Return the [X, Y] coordinate for the center point of the cell that contains the specified text.  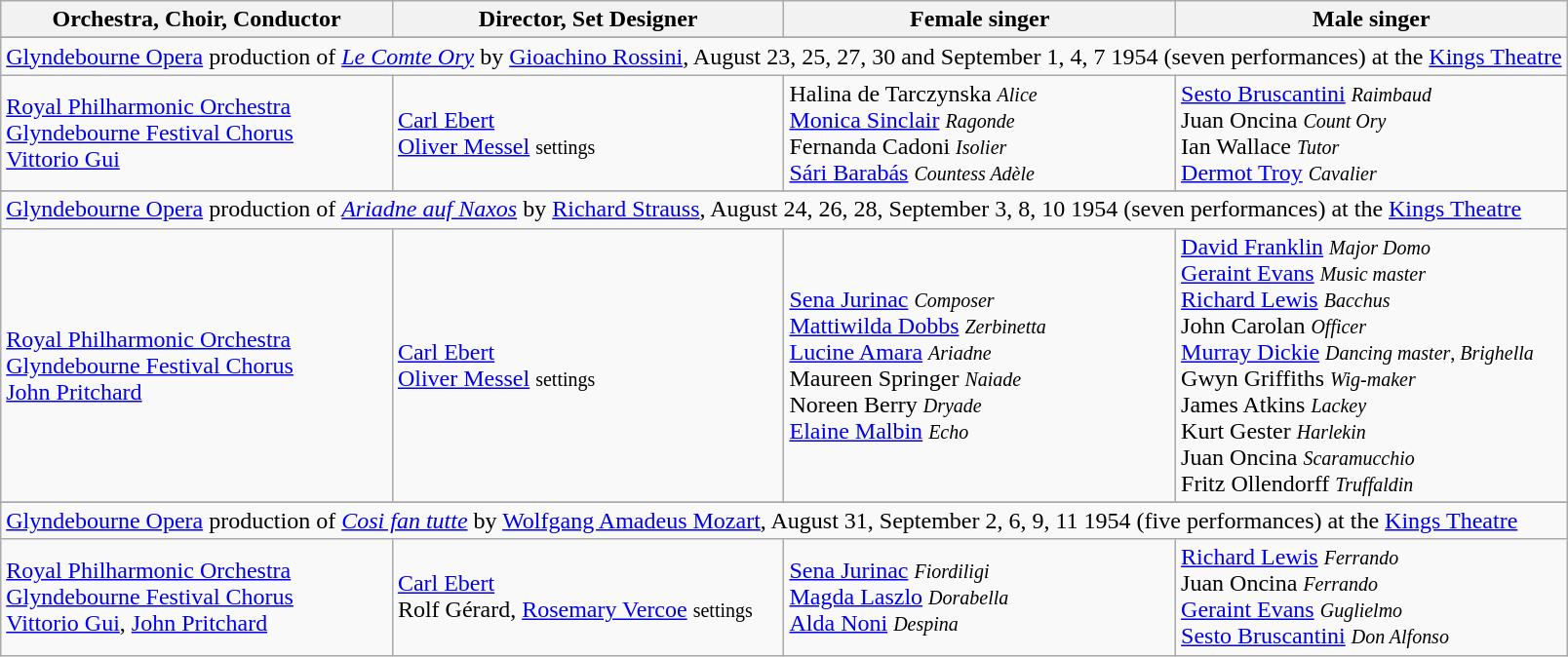
Sena Jurinac FiordiligiMagda Laszlo DorabellaAlda Noni Despina [980, 597]
Royal Philharmonic OrchestraGlyndebourne Festival ChorusJohn Pritchard [197, 365]
Orchestra, Choir, Conductor [197, 19]
Carl EbertRolf Gérard, Rosemary Vercoe settings [588, 597]
Sesto Bruscantini RaimbaudJuan Oncina Count OryIan Wallace TutorDermot Troy Cavalier [1372, 133]
Sena Jurinac ComposerMattiwilda Dobbs ZerbinettaLucine Amara AriadneMaureen Springer NaiadeNoreen Berry DryadeElaine Malbin Echo [980, 365]
Richard Lewis FerrandoJuan Oncina FerrandoGeraint Evans GuglielmoSesto Bruscantini Don Alfonso [1372, 597]
Royal Philharmonic OrchestraGlyndebourne Festival ChorusVittorio Gui [197, 133]
Female singer [980, 19]
Male singer [1372, 19]
Halina de Tarczynska AliceMonica Sinclair RagondeFernanda Cadoni IsolierSári Barabás Countess Adèle [980, 133]
Director, Set Designer [588, 19]
Royal Philharmonic OrchestraGlyndebourne Festival ChorusVittorio Gui, John Pritchard [197, 597]
